Find where the given text appears and provide that cell's center as (X, Y) coordinate. 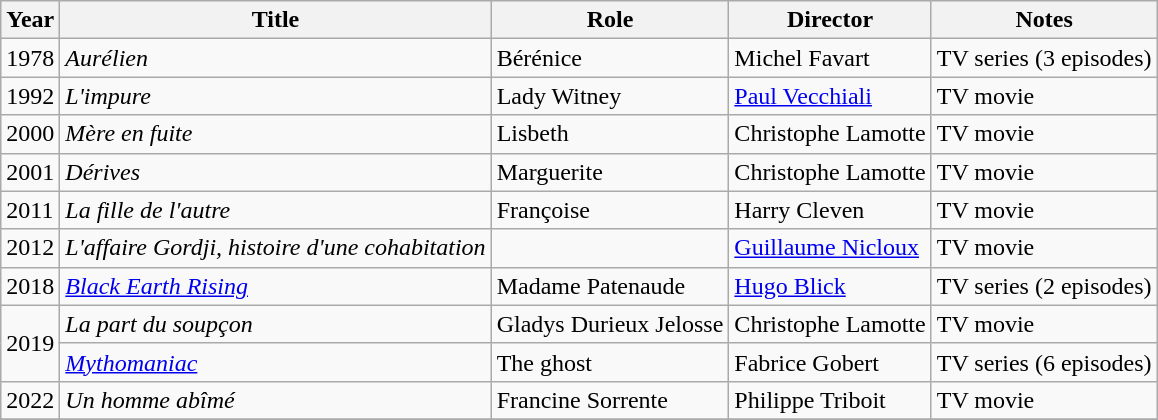
2000 (30, 134)
2019 (30, 343)
Notes (1044, 20)
1978 (30, 58)
TV series (6 episodes) (1044, 362)
Year (30, 20)
Aurélien (276, 58)
Fabrice Gobert (830, 362)
Gladys Durieux Jelosse (610, 324)
2018 (30, 286)
Title (276, 20)
Role (610, 20)
Mythomaniac (276, 362)
Lisbeth (610, 134)
Marguerite (610, 172)
Françoise (610, 210)
Philippe Triboit (830, 400)
La fille de l'autre (276, 210)
Harry Cleven (830, 210)
Francine Sorrente (610, 400)
Madame Patenaude (610, 286)
La part du soupçon (276, 324)
The ghost (610, 362)
Bérénice (610, 58)
TV series (2 episodes) (1044, 286)
TV series (3 episodes) (1044, 58)
Hugo Blick (830, 286)
1992 (30, 96)
2022 (30, 400)
Michel Favart (830, 58)
Dérives (276, 172)
Mère en fuite (276, 134)
Black Earth Rising (276, 286)
Lady Witney (610, 96)
2012 (30, 248)
2011 (30, 210)
L'affaire Gordji, histoire d'une cohabitation (276, 248)
Guillaume Nicloux (830, 248)
Paul Vecchiali (830, 96)
2001 (30, 172)
Un homme abîmé (276, 400)
Director (830, 20)
L'impure (276, 96)
